Output the (x, y) coordinate of the center of the cell containing the given text.  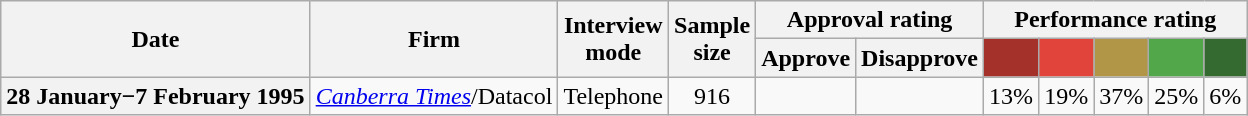
Firm (434, 39)
Interviewmode (614, 39)
916 (712, 96)
25% (1176, 96)
Telephone (614, 96)
13% (1012, 96)
Approval rating (870, 20)
Disapprove (920, 58)
28 January−7 February 1995 (156, 96)
37% (1122, 96)
Date (156, 39)
19% (1066, 96)
Samplesize (712, 39)
Canberra Times/Datacol (434, 96)
Approve (806, 58)
Performance rating (1116, 20)
6% (1226, 96)
